Scan for the cell matching the given text and deliver its [x, y] coordinate at center. 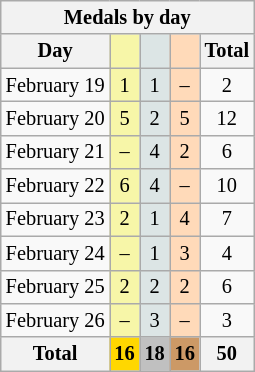
February 20 [56, 118]
7 [227, 219]
12 [227, 118]
Medals by day [128, 17]
10 [227, 186]
February 21 [56, 152]
18 [155, 354]
February 19 [56, 85]
February 25 [56, 287]
February 23 [56, 219]
February 22 [56, 186]
Day [56, 51]
50 [227, 354]
February 26 [56, 320]
February 24 [56, 253]
